Search for the cell housing the specified text and yield its (x, y) center coordinate. 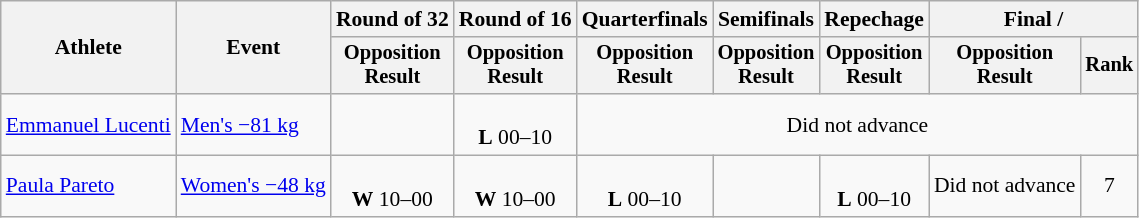
Men's −81 kg (254, 124)
Paula Pareto (88, 186)
Event (254, 48)
Rank (1109, 66)
Final / (1034, 19)
Round of 32 (392, 19)
Quarterfinals (645, 19)
Repechage (874, 19)
Round of 16 (516, 19)
Semifinals (766, 19)
Athlete (88, 48)
7 (1109, 186)
Emmanuel Lucenti (88, 124)
Women's −48 kg (254, 186)
